Capture the cell that displays the provided text and extract its [X, Y] central coordinate. 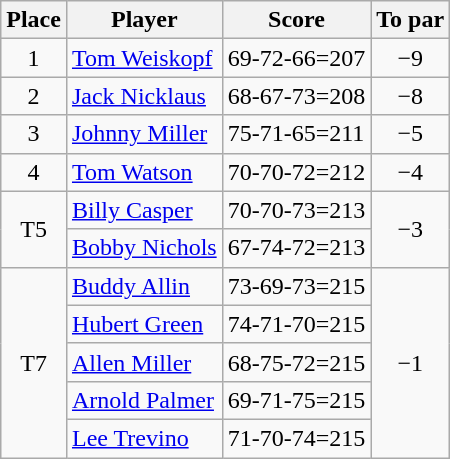
To par [410, 20]
69-72-66=207 [296, 58]
−1 [410, 362]
2 [34, 96]
67-74-72=213 [296, 248]
70-70-72=212 [296, 172]
Johnny Miller [144, 134]
71-70-74=215 [296, 438]
Tom Watson [144, 172]
Billy Casper [144, 210]
Bobby Nichols [144, 248]
3 [34, 134]
−8 [410, 96]
68-67-73=208 [296, 96]
−9 [410, 58]
Allen Miller [144, 362]
Hubert Green [144, 324]
T5 [34, 229]
74-71-70=215 [296, 324]
Lee Trevino [144, 438]
Player [144, 20]
Tom Weiskopf [144, 58]
Arnold Palmer [144, 400]
1 [34, 58]
−4 [410, 172]
Jack Nicklaus [144, 96]
Buddy Allin [144, 286]
−5 [410, 134]
Place [34, 20]
75-71-65=211 [296, 134]
4 [34, 172]
T7 [34, 362]
70-70-73=213 [296, 210]
69-71-75=215 [296, 400]
68-75-72=215 [296, 362]
73-69-73=215 [296, 286]
−3 [410, 229]
Score [296, 20]
